Identify which cell holds the provided text, then report its (x, y) central coordinate. 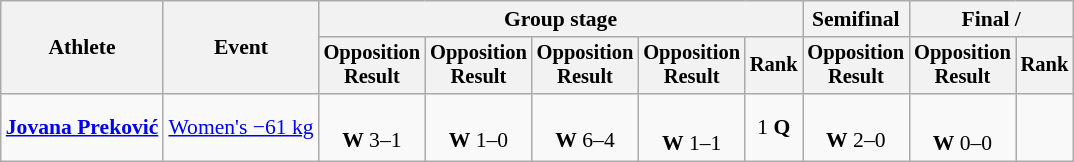
W 0–0 (962, 128)
W 2–0 (856, 128)
W 6–4 (586, 128)
Athlete (82, 48)
W 1–1 (692, 128)
Jovana Preković (82, 128)
W 3–1 (372, 128)
Final / (991, 19)
Event (240, 48)
Semifinal (856, 19)
W 1–0 (478, 128)
Women's −61 kg (240, 128)
1 Q (774, 128)
Group stage (561, 19)
